Return [x, y] of the center of cell containing provided text 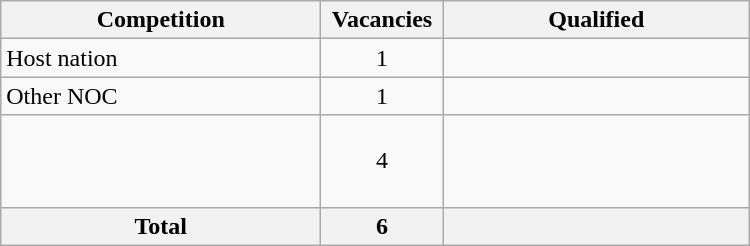
Total [161, 226]
Other NOC [161, 96]
6 [382, 226]
Host nation [161, 58]
Competition [161, 20]
Qualified [596, 20]
Vacancies [382, 20]
4 [382, 161]
